From the cell containing the given text, extract its center point as (X, Y) coordinate. 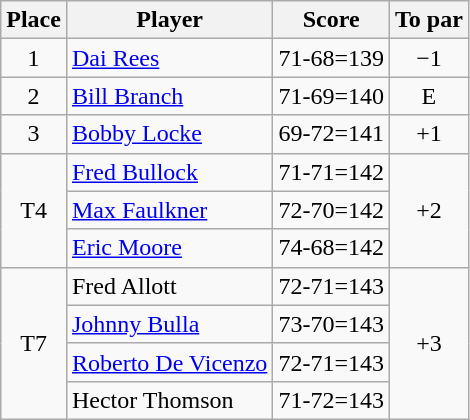
E (430, 96)
To par (430, 20)
Bill Branch (169, 96)
1 (34, 58)
−1 (430, 58)
74-68=142 (332, 248)
Fred Allott (169, 286)
3 (34, 134)
Fred Bullock (169, 172)
71-69=140 (332, 96)
Johnny Bulla (169, 324)
71-68=139 (332, 58)
+2 (430, 210)
+1 (430, 134)
Score (332, 20)
Eric Moore (169, 248)
72-70=142 (332, 210)
Roberto De Vicenzo (169, 362)
71-72=143 (332, 400)
Player (169, 20)
Bobby Locke (169, 134)
2 (34, 96)
69-72=141 (332, 134)
Place (34, 20)
Hector Thomson (169, 400)
T4 (34, 210)
Max Faulkner (169, 210)
+3 (430, 343)
T7 (34, 343)
73-70=143 (332, 324)
Dai Rees (169, 58)
71-71=142 (332, 172)
